From the cell containing the given text, extract its center point as (x, y) coordinate. 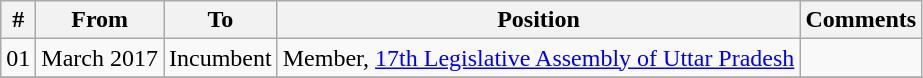
Position (538, 20)
# (18, 20)
March 2017 (100, 58)
01 (18, 58)
Comments (861, 20)
From (100, 20)
To (221, 20)
Member, 17th Legislative Assembly of Uttar Pradesh (538, 58)
Incumbent (221, 58)
